Extract the [x, y] coordinate from the center of the cell holding the provided text.  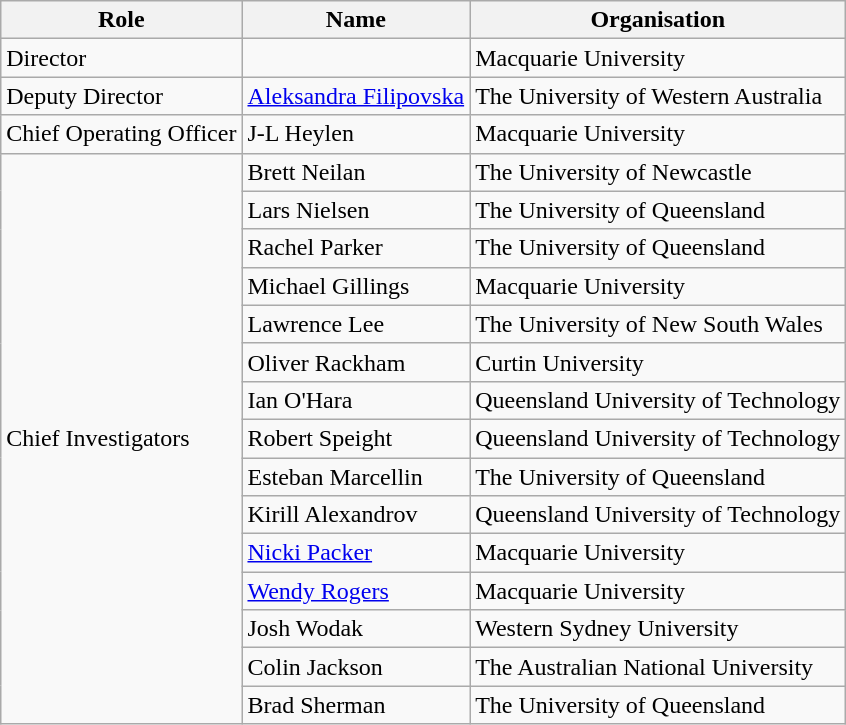
Oliver Rackham [356, 362]
Lawrence Lee [356, 324]
J-L Heylen [356, 134]
The University of Western Australia [658, 96]
Esteban Marcellin [356, 477]
Wendy Rogers [356, 591]
Chief Investigators [122, 438]
Western Sydney University [658, 629]
Michael Gillings [356, 286]
The Australian National University [658, 667]
Deputy Director [122, 96]
Director [122, 58]
The University of Newcastle [658, 172]
Chief Operating Officer [122, 134]
Josh Wodak [356, 629]
Organisation [658, 20]
Lars Nielsen [356, 210]
Name [356, 20]
Brad Sherman [356, 705]
Kirill Alexandrov [356, 515]
Nicki Packer [356, 553]
Ian O'Hara [356, 400]
Aleksandra Filipovska [356, 96]
Brett Neilan [356, 172]
Colin Jackson [356, 667]
Curtin University [658, 362]
Role [122, 20]
Rachel Parker [356, 248]
The University of New South Wales [658, 324]
Robert Speight [356, 438]
